Determine the (X, Y) coordinate at the center of the cell enclosing the given text.  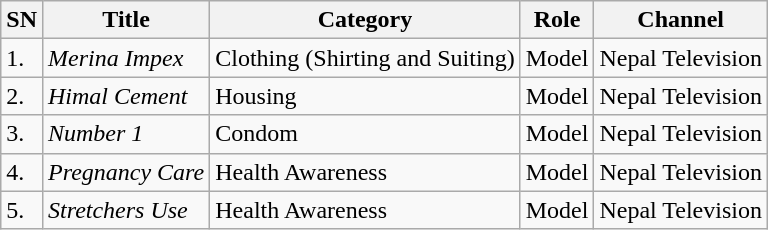
Himal Cement (126, 96)
Clothing (Shirting and Suiting) (365, 58)
5. (22, 210)
2. (22, 96)
Stretchers Use (126, 210)
Condom (365, 134)
Channel (681, 20)
Title (126, 20)
3. (22, 134)
Number 1 (126, 134)
Category (365, 20)
Housing (365, 96)
Role (557, 20)
Merina Impex (126, 58)
4. (22, 172)
1. (22, 58)
SN (22, 20)
Pregnancy Care (126, 172)
